Scan for the cell matching the given text and deliver its [x, y] coordinate at center. 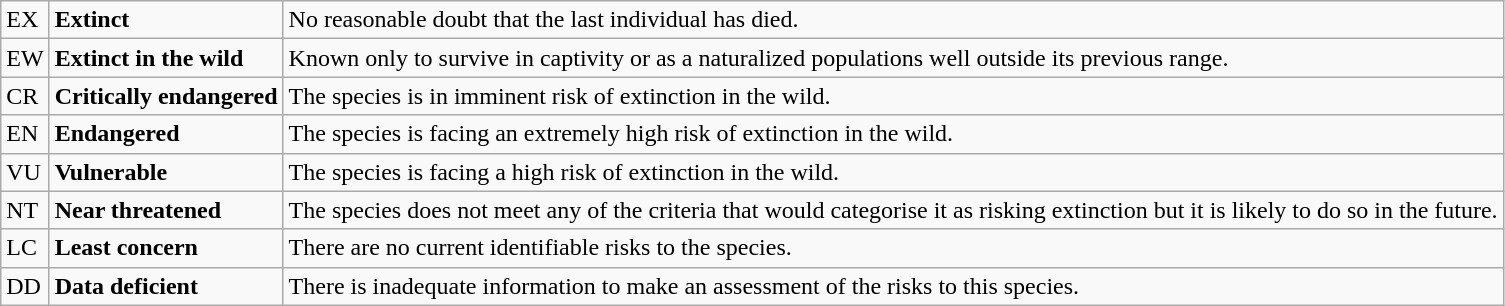
Vulnerable [166, 172]
EX [25, 20]
The species is facing an extremely high risk of extinction in the wild. [893, 134]
The species is facing a high risk of extinction in the wild. [893, 172]
Extinct in the wild [166, 58]
Critically endangered [166, 96]
CR [25, 96]
There are no current identifiable risks to the species. [893, 248]
EW [25, 58]
The species does not meet any of the criteria that would categorise it as risking extinction but it is likely to do so in the future. [893, 210]
Least concern [166, 248]
LC [25, 248]
The species is in imminent risk of extinction in the wild. [893, 96]
EN [25, 134]
NT [25, 210]
No reasonable doubt that the last individual has died. [893, 20]
Data deficient [166, 286]
Endangered [166, 134]
DD [25, 286]
VU [25, 172]
Extinct [166, 20]
There is inadequate information to make an assessment of the risks to this species. [893, 286]
Near threatened [166, 210]
Known only to survive in captivity or as a naturalized populations well outside its previous range. [893, 58]
